For the text-containing cell, return its midpoint in (x, y) coordinate format. 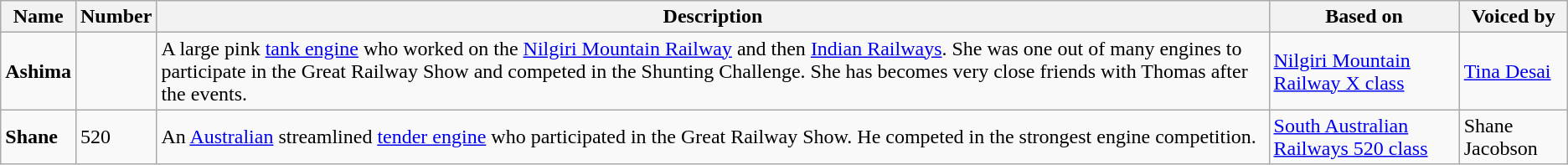
Shane (39, 137)
Nilgiri Mountain Railway X class (1364, 71)
Tina Desai (1513, 71)
Ashima (39, 71)
Based on (1364, 17)
South Australian Railways 520 class (1364, 137)
Voiced by (1513, 17)
An Australian streamlined tender engine who participated in the Great Railway Show. He competed in the strongest engine competition. (713, 137)
520 (116, 137)
Name (39, 17)
Shane Jacobson (1513, 137)
Description (713, 17)
Number (116, 17)
